Scan for the cell matching the given text and deliver its (x, y) coordinate at center. 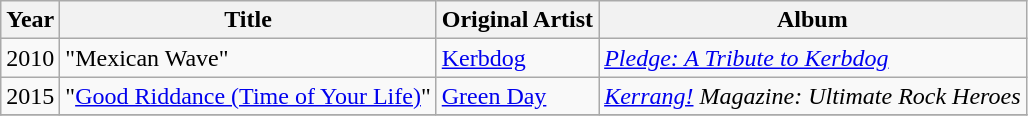
"Mexican Wave" (248, 58)
Title (248, 20)
"Good Riddance (Time of Your Life)" (248, 96)
Pledge: A Tribute to Kerbdog (812, 58)
2010 (30, 58)
Year (30, 20)
2015 (30, 96)
Kerbdog (517, 58)
Album (812, 20)
Green Day (517, 96)
Kerrang! Magazine: Ultimate Rock Heroes (812, 96)
Original Artist (517, 20)
